Scan for the cell matching the given text and deliver its (X, Y) coordinate at center. 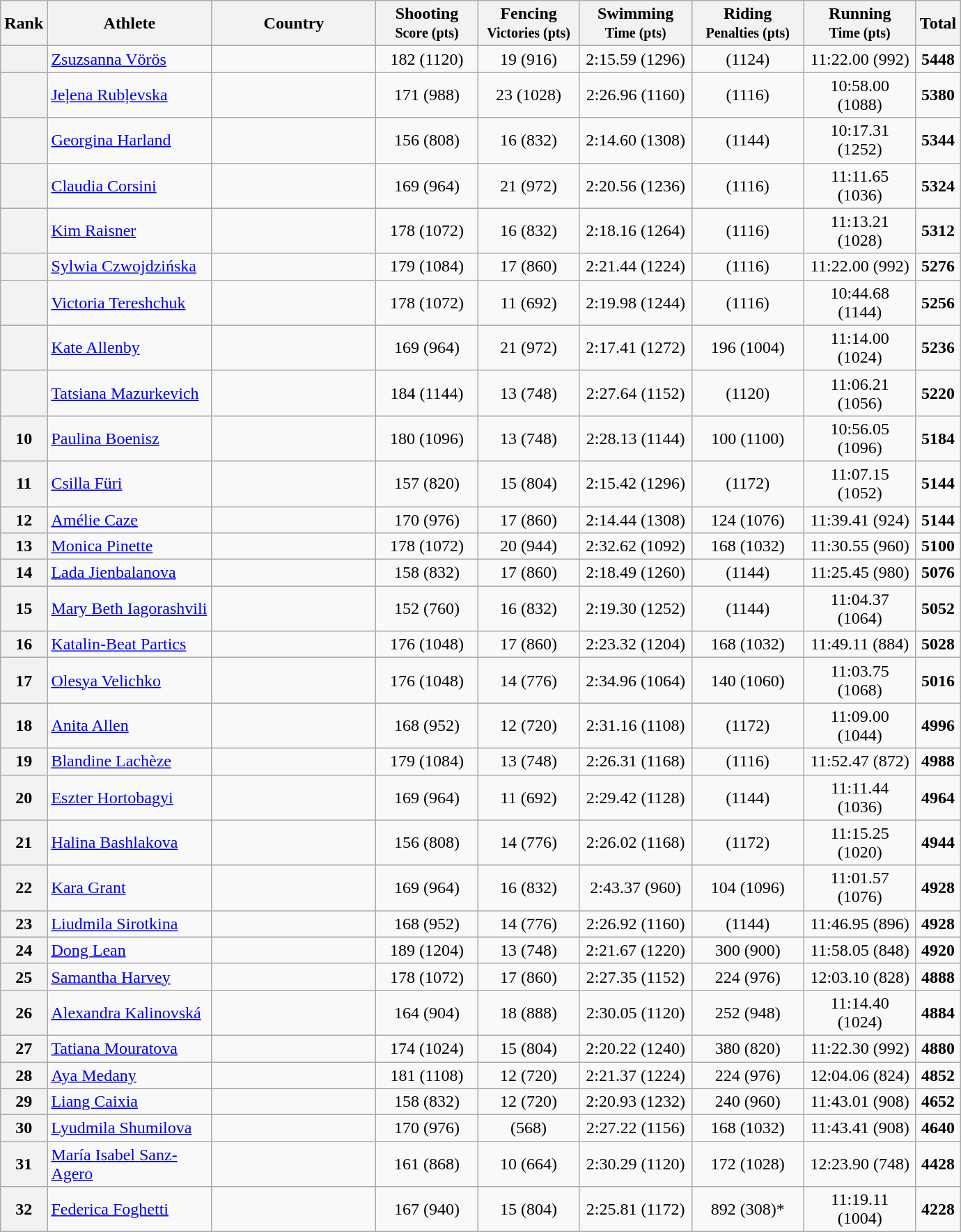
26 (24, 1012)
5220 (938, 393)
23 (1028) (529, 95)
Tatiana Mouratova (130, 1048)
Katalin-Beat Partics (130, 645)
11:15.25 (1020) (859, 842)
4920 (938, 950)
2:30.29 (1120) (635, 1164)
157 (820) (427, 483)
21 (24, 842)
Sylwia Czwojdzińska (130, 267)
Lada Jienbalanova (130, 573)
19 (916) (529, 59)
(568) (529, 1128)
17 (24, 681)
4880 (938, 1048)
11:58.05 (848) (859, 950)
10 (24, 439)
2:26.02 (1168) (635, 842)
4852 (938, 1075)
5256 (938, 302)
2:14.44 (1308) (635, 520)
10 (664) (529, 1164)
Total (938, 24)
2:34.96 (1064) (635, 681)
24 (24, 950)
252 (948) (748, 1012)
2:28.13 (1144) (635, 439)
11:14.40 (1024) (859, 1012)
12:04.06 (824) (859, 1075)
182 (1120) (427, 59)
Riding Penalties (pts) (748, 24)
2:25.81 (1172) (635, 1210)
172 (1028) (748, 1164)
11:43.41 (908) (859, 1128)
181 (1108) (427, 1075)
29 (24, 1102)
152 (760) (427, 608)
2:30.05 (1120) (635, 1012)
23 (24, 924)
Samantha Harvey (130, 977)
10:17.31 (1252) (859, 141)
4428 (938, 1164)
11:09.00 (1044) (859, 725)
Dong Lean (130, 950)
Federica Foghetti (130, 1210)
11:39.41 (924) (859, 520)
174 (1024) (427, 1048)
Running Time (pts) (859, 24)
11:01.57 (1076) (859, 888)
11:46.95 (896) (859, 924)
2:27.22 (1156) (635, 1128)
Jeļena Rubļevska (130, 95)
2:43.37 (960) (635, 888)
4640 (938, 1128)
31 (24, 1164)
2:21.37 (1224) (635, 1075)
2:21.44 (1224) (635, 267)
4652 (938, 1102)
Victoria Tereshchuk (130, 302)
11:25.45 (980) (859, 573)
2:26.31 (1168) (635, 761)
11:11.65 (1036) (859, 185)
Blandine Lachèze (130, 761)
5016 (938, 681)
Csilla Füri (130, 483)
300 (900) (748, 950)
2:18.49 (1260) (635, 573)
32 (24, 1210)
240 (960) (748, 1102)
5324 (938, 185)
10:56.05 (1096) (859, 439)
Alexandra Kalinovská (130, 1012)
2:27.35 (1152) (635, 977)
140 (1060) (748, 681)
20 (24, 798)
5344 (938, 141)
5276 (938, 267)
2:19.30 (1252) (635, 608)
11:19.11 (1004) (859, 1210)
2:14.60 (1308) (635, 141)
28 (24, 1075)
184 (1144) (427, 393)
164 (904) (427, 1012)
11:11.44 (1036) (859, 798)
14 (24, 573)
12 (24, 520)
11:03.75 (1068) (859, 681)
Liudmila Sirotkina (130, 924)
4964 (938, 798)
(1124) (748, 59)
11:52.47 (872) (859, 761)
Swimming Time (pts) (635, 24)
Country (294, 24)
189 (1204) (427, 950)
2:17.41 (1272) (635, 348)
Amélie Caze (130, 520)
27 (24, 1048)
Kara Grant (130, 888)
11:14.00 (1024) (859, 348)
Paulina Boenisz (130, 439)
11:49.11 (884) (859, 645)
22 (24, 888)
11:04.37 (1064) (859, 608)
5028 (938, 645)
2:26.92 (1160) (635, 924)
10:58.00 (1088) (859, 95)
Eszter Hortobagyi (130, 798)
Fencing Victories (pts) (529, 24)
4884 (938, 1012)
2:26.96 (1160) (635, 95)
171 (988) (427, 95)
4996 (938, 725)
5184 (938, 439)
2:23.32 (1204) (635, 645)
Zsuzsanna Vörös (130, 59)
4988 (938, 761)
18 (888) (529, 1012)
11:43.01 (908) (859, 1102)
13 (24, 546)
5076 (938, 573)
Halina Bashlakova (130, 842)
Rank (24, 24)
2:15.59 (1296) (635, 59)
5448 (938, 59)
10:44.68 (1144) (859, 302)
4228 (938, 1210)
16 (24, 645)
Anita Allen (130, 725)
4888 (938, 977)
Liang Caixia (130, 1102)
2:19.98 (1244) (635, 302)
Aya Medany (130, 1075)
11 (24, 483)
15 (24, 608)
18 (24, 725)
100 (1100) (748, 439)
4944 (938, 842)
(1120) (748, 393)
2:31.16 (1108) (635, 725)
Lyudmila Shumilova (130, 1128)
11:13.21 (1028) (859, 231)
Athlete (130, 24)
María Isabel Sanz-Agero (130, 1164)
Monica Pinette (130, 546)
11:07.15 (1052) (859, 483)
25 (24, 977)
2:29.42 (1128) (635, 798)
Shooting Score (pts) (427, 24)
5236 (938, 348)
Claudia Corsini (130, 185)
2:18.16 (1264) (635, 231)
Olesya Velichko (130, 681)
Mary Beth Iagorashvili (130, 608)
11:22.30 (992) (859, 1048)
Tatsiana Mazurkevich (130, 393)
2:20.93 (1232) (635, 1102)
180 (1096) (427, 439)
5380 (938, 95)
5100 (938, 546)
12:03.10 (828) (859, 977)
5052 (938, 608)
892 (308)* (748, 1210)
Kim Raisner (130, 231)
11:30.55 (960) (859, 546)
2:27.64 (1152) (635, 393)
2:21.67 (1220) (635, 950)
Georgina Harland (130, 141)
196 (1004) (748, 348)
2:15.42 (1296) (635, 483)
161 (868) (427, 1164)
5312 (938, 231)
11:06.21 (1056) (859, 393)
2:32.62 (1092) (635, 546)
19 (24, 761)
30 (24, 1128)
124 (1076) (748, 520)
Kate Allenby (130, 348)
167 (940) (427, 1210)
380 (820) (748, 1048)
2:20.22 (1240) (635, 1048)
2:20.56 (1236) (635, 185)
104 (1096) (748, 888)
20 (944) (529, 546)
12:23.90 (748) (859, 1164)
